Identify which cell holds the provided text, then report its (X, Y) central coordinate. 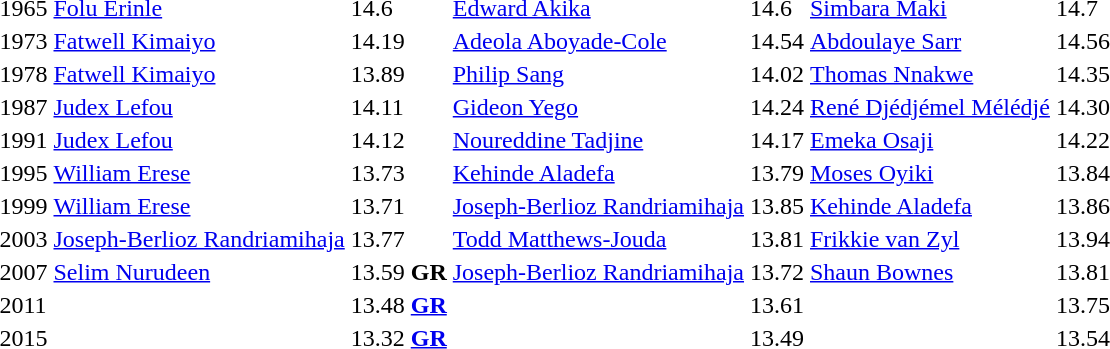
Abdoulaye Sarr (930, 41)
13.85 (778, 206)
14.54 (778, 41)
Emeka Osaji (930, 140)
Frikkie van Zyl (930, 239)
13.72 (778, 272)
Selim Nurudeen (199, 272)
Thomas Nnakwe (930, 74)
Noureddine Tadjine (598, 140)
14.17 (778, 140)
14.24 (778, 107)
13.59 GR (398, 272)
13.61 (778, 305)
Philip Sang (598, 74)
René Djédjémel Mélédjé (930, 107)
Todd Matthews-Jouda (598, 239)
Adeola Aboyade-Cole (598, 41)
Shaun Bownes (930, 272)
13.73 (398, 173)
Gideon Yego (598, 107)
13.77 (398, 239)
13.48 GR (398, 305)
13.81 (778, 239)
14.19 (398, 41)
14.11 (398, 107)
13.79 (778, 173)
14.12 (398, 140)
14.02 (778, 74)
13.71 (398, 206)
13.89 (398, 74)
Moses Oyiki (930, 173)
